Determine the (x, y) coordinate at the center of the cell enclosing the given text.  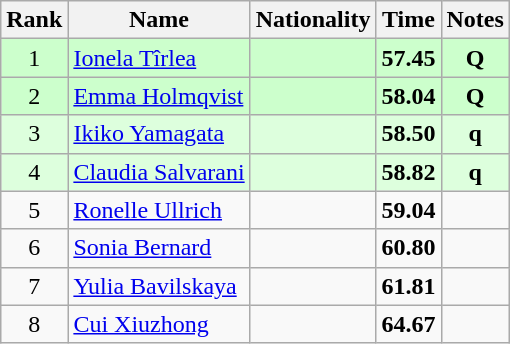
3 (34, 134)
60.80 (408, 248)
Cui Xiuzhong (159, 324)
Name (159, 20)
Ikiko Yamagata (159, 134)
6 (34, 248)
1 (34, 58)
4 (34, 172)
Emma Holmqvist (159, 96)
59.04 (408, 210)
Yulia Bavilskaya (159, 286)
58.50 (408, 134)
Sonia Bernard (159, 248)
57.45 (408, 58)
Notes (475, 20)
Ionela Tîrlea (159, 58)
Time (408, 20)
8 (34, 324)
Rank (34, 20)
Ronelle Ullrich (159, 210)
7 (34, 286)
2 (34, 96)
61.81 (408, 286)
64.67 (408, 324)
58.04 (408, 96)
Nationality (313, 20)
58.82 (408, 172)
5 (34, 210)
Claudia Salvarani (159, 172)
